Find where the given text appears and provide that cell's center as (X, Y) coordinate. 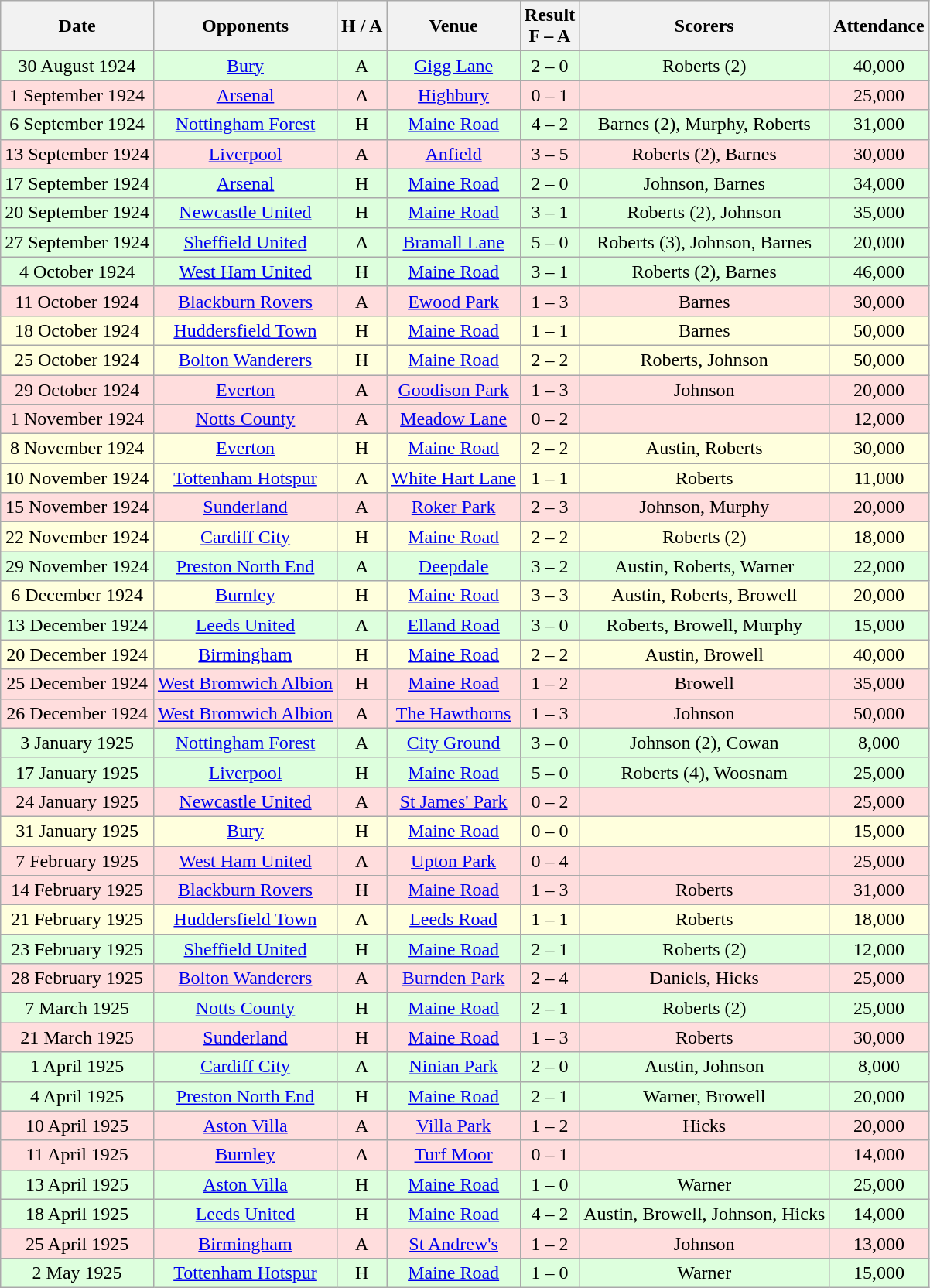
The Hawthorns (453, 713)
Austin, Roberts, Browell (704, 596)
6 September 1924 (77, 125)
2 May 1925 (77, 1273)
29 October 1924 (77, 389)
1 September 1924 (77, 95)
25 October 1924 (77, 360)
22,000 (879, 566)
Highbury (453, 95)
3 January 1925 (77, 743)
4 October 1924 (77, 272)
13 September 1924 (77, 154)
White Hart Lane (453, 478)
2 – 4 (549, 979)
26 December 1924 (77, 713)
3 – 3 (549, 596)
20 December 1924 (77, 654)
Roberts, Browell, Murphy (704, 625)
17 January 1925 (77, 772)
17 September 1924 (77, 183)
14 February 1925 (77, 890)
7 March 1925 (77, 1008)
Elland Road (453, 625)
11,000 (879, 478)
H / A (362, 26)
City Ground (453, 743)
1 November 1924 (77, 419)
Austin, Johnson (704, 1067)
Johnson (2), Cowan (704, 743)
Roberts (3), Johnson, Barnes (704, 242)
2 – 3 (549, 507)
11 April 1925 (77, 1155)
Warner, Browell (704, 1096)
Ninian Park (453, 1067)
1 April 1925 (77, 1067)
Deepdale (453, 566)
11 October 1924 (77, 301)
8 November 1924 (77, 449)
Bramall Lane (453, 242)
22 November 1924 (77, 537)
Anfield (453, 154)
34,000 (879, 183)
31 January 1925 (77, 831)
St James' Park (453, 801)
24 January 1925 (77, 801)
Hicks (704, 1126)
Johnson, Barnes (704, 183)
46,000 (879, 272)
Austin, Browell (704, 654)
3 – 2 (549, 566)
15 November 1924 (77, 507)
25 April 1925 (77, 1243)
Villa Park (453, 1126)
ResultF – A (549, 26)
18 April 1925 (77, 1214)
28 February 1925 (77, 979)
Gigg Lane (453, 66)
3 – 5 (549, 154)
0 – 4 (549, 861)
13 December 1924 (77, 625)
25 December 1924 (77, 684)
Meadow Lane (453, 419)
0 – 0 (549, 831)
Johnson, Murphy (704, 507)
7 February 1925 (77, 861)
Browell (704, 684)
Daniels, Hicks (704, 979)
10 November 1924 (77, 478)
21 March 1925 (77, 1037)
23 February 1925 (77, 949)
Upton Park (453, 861)
Goodison Park (453, 389)
Austin, Roberts, Warner (704, 566)
Leeds Road (453, 920)
21 February 1925 (77, 920)
Roker Park (453, 507)
Austin, Browell, Johnson, Hicks (704, 1214)
St Andrew's (453, 1243)
Barnes (2), Murphy, Roberts (704, 125)
Roberts, Johnson (704, 360)
Turf Moor (453, 1155)
Venue (453, 26)
20 September 1924 (77, 213)
29 November 1924 (77, 566)
13 April 1925 (77, 1184)
10 April 1925 (77, 1126)
6 December 1924 (77, 596)
Opponents (244, 26)
Austin, Roberts (704, 449)
Scorers (704, 26)
Roberts (4), Woosnam (704, 772)
18 October 1924 (77, 330)
27 September 1924 (77, 242)
13,000 (879, 1243)
Burnden Park (453, 979)
Date (77, 26)
Attendance (879, 26)
4 April 1925 (77, 1096)
Ewood Park (453, 301)
30 August 1924 (77, 66)
Roberts (2), Johnson (704, 213)
